Scan for the cell matching the given text and deliver its [x, y] coordinate at center. 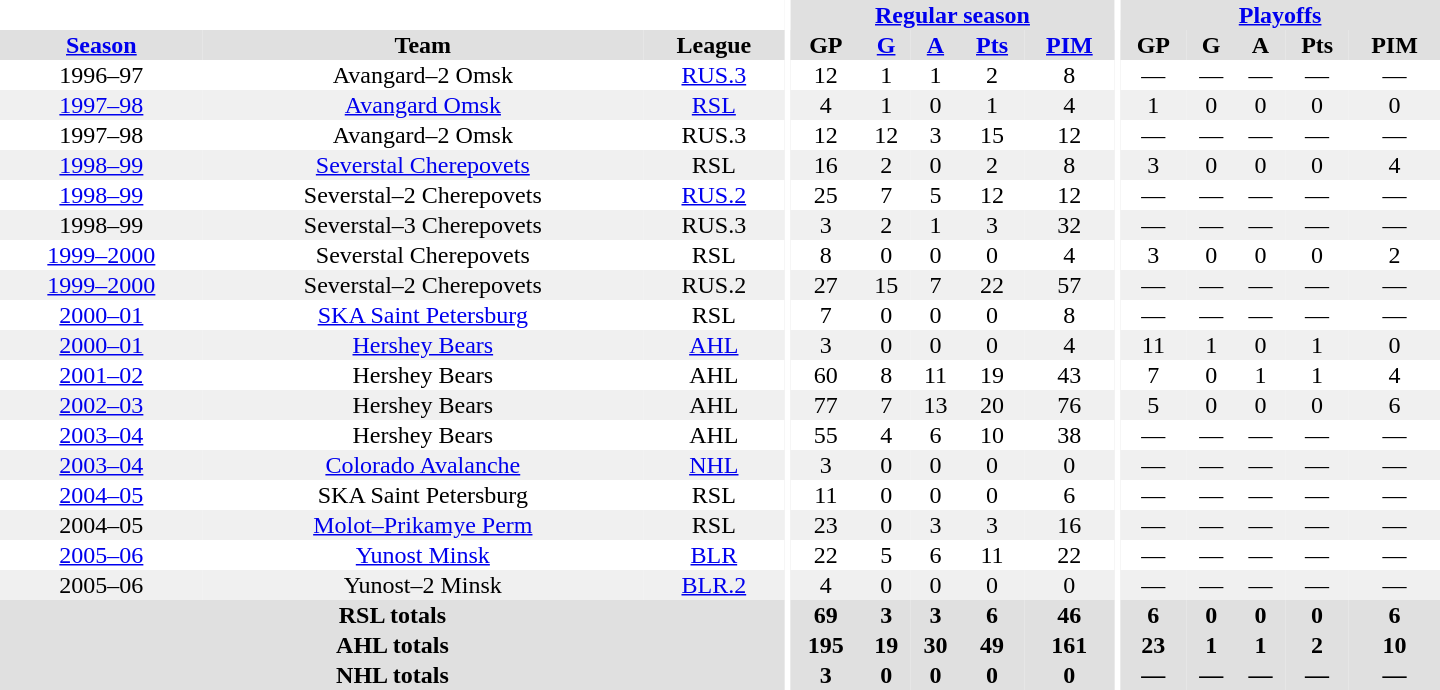
55 [826, 435]
43 [1070, 375]
Team [423, 45]
1996–97 [102, 75]
Colorado Avalanche [423, 465]
49 [992, 645]
46 [1070, 615]
25 [826, 195]
2001–02 [102, 375]
69 [826, 615]
30 [936, 645]
Regular season [952, 15]
NHL totals [392, 675]
57 [1070, 285]
Avangard Omsk [423, 105]
NHL [714, 465]
60 [826, 375]
Severstal–3 Cherepovets [423, 225]
38 [1070, 435]
League [714, 45]
Yunost–2 Minsk [423, 585]
AHL totals [392, 645]
13 [936, 405]
Playoffs [1280, 15]
2002–03 [102, 405]
161 [1070, 645]
32 [1070, 225]
BLR [714, 555]
Season [102, 45]
27 [826, 285]
Molot–Prikamye Perm [423, 525]
BLR.2 [714, 585]
195 [826, 645]
76 [1070, 405]
20 [992, 405]
77 [826, 405]
RSL totals [392, 615]
Yunost Minsk [423, 555]
